Detect which cell encompasses the target text, then output its [X, Y] center coordinate. 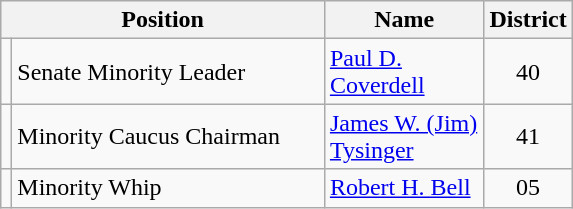
40 [528, 72]
Senate Minority Leader [168, 72]
Robert H. Bell [404, 188]
05 [528, 188]
Position [163, 20]
Minority Whip [168, 188]
Paul D. Coverdell [404, 72]
Name [404, 20]
41 [528, 136]
District [528, 20]
Minority Caucus Chairman [168, 136]
James W. (Jim) Tysinger [404, 136]
